Determine the [X, Y] coordinate at the center of the cell enclosing the given text.  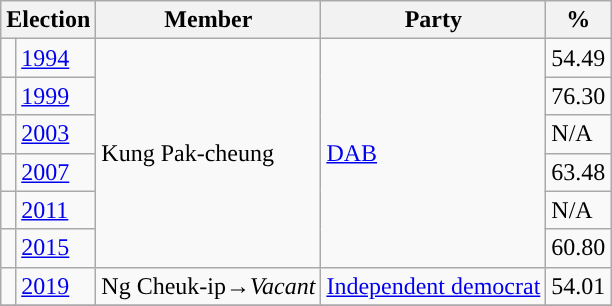
54.49 [578, 58]
2003 [56, 134]
2019 [56, 286]
76.30 [578, 96]
DAB [434, 153]
Ng Cheuk-ip→Vacant [208, 286]
63.48 [578, 172]
Member [208, 20]
2007 [56, 172]
60.80 [578, 248]
Independent democrat [434, 286]
Kung Pak-cheung [208, 153]
% [578, 20]
Election [48, 20]
1999 [56, 96]
54.01 [578, 286]
Party [434, 20]
1994 [56, 58]
2015 [56, 248]
2011 [56, 210]
